From the cell containing the given text, extract its center point as (x, y) coordinate. 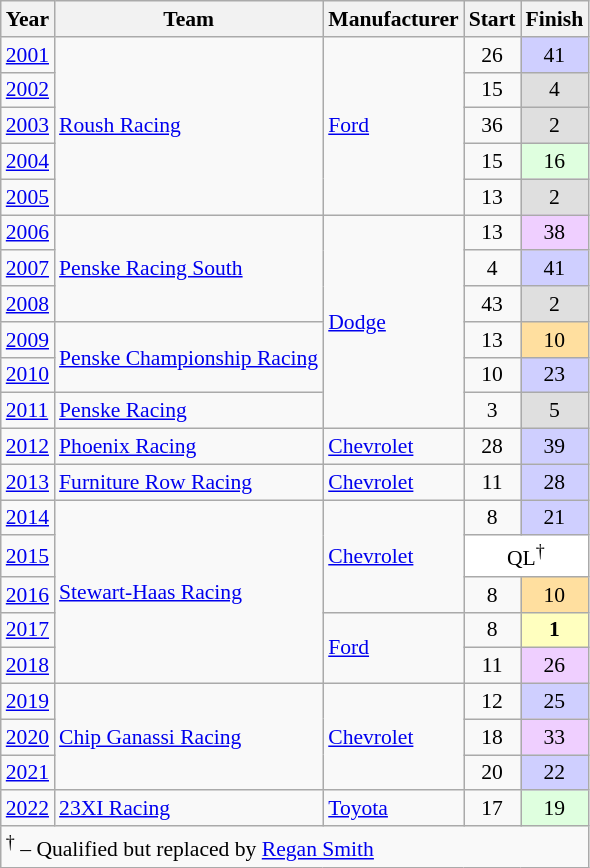
5 (554, 411)
23 (554, 375)
33 (554, 737)
Penske Racing South (188, 268)
2001 (28, 55)
Toyota (393, 809)
19 (554, 809)
23XI Racing (188, 809)
22 (554, 773)
1 (554, 630)
43 (492, 304)
Penske Racing (188, 411)
2002 (28, 90)
2012 (28, 447)
Stewart-Haas Racing (188, 592)
2014 (28, 518)
Manufacturer (393, 19)
17 (492, 809)
2017 (28, 630)
38 (554, 233)
36 (492, 126)
Phoenix Racing (188, 447)
Dodge (393, 322)
Finish (554, 19)
18 (492, 737)
2007 (28, 269)
Year (28, 19)
2006 (28, 233)
QL† (526, 556)
25 (554, 702)
2009 (28, 340)
Roush Racing (188, 126)
2011 (28, 411)
2010 (28, 375)
2013 (28, 482)
20 (492, 773)
2004 (28, 162)
39 (554, 447)
2008 (28, 304)
Penske Championship Racing (188, 358)
2020 (28, 737)
† – Qualified but replaced by Regan Smith (294, 846)
2003 (28, 126)
Start (492, 19)
16 (554, 162)
2019 (28, 702)
Chip Ganassi Racing (188, 738)
Furniture Row Racing (188, 482)
12 (492, 702)
2018 (28, 666)
2005 (28, 197)
2021 (28, 773)
3 (492, 411)
Team (188, 19)
21 (554, 518)
2016 (28, 595)
2015 (28, 556)
2022 (28, 809)
